Search for the cell housing the specified text and yield its (x, y) center coordinate. 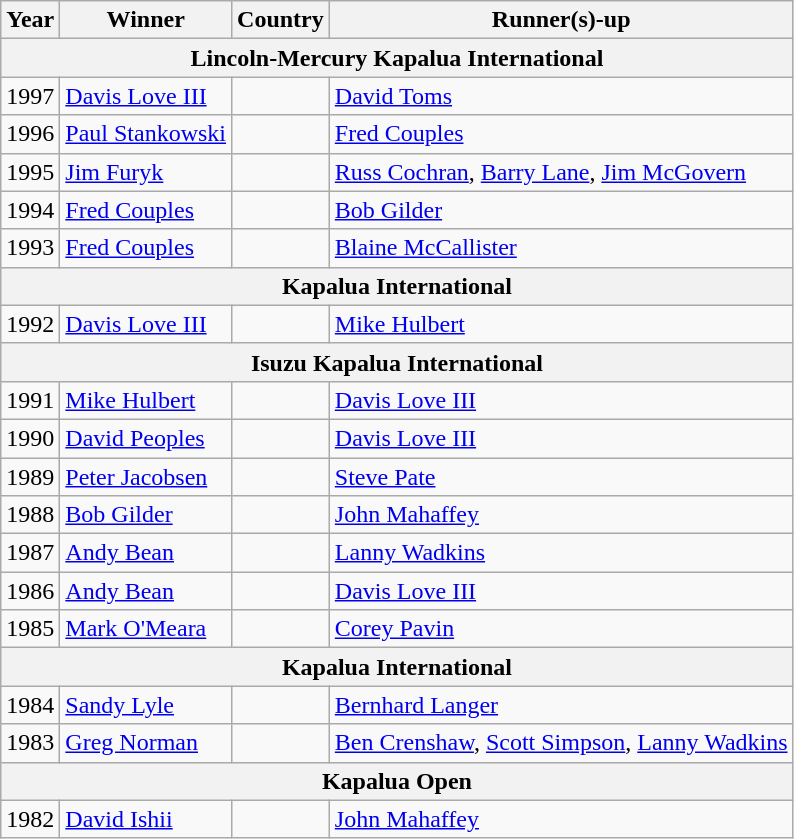
Greg Norman (146, 743)
1996 (30, 134)
1993 (30, 248)
1985 (30, 629)
1982 (30, 819)
Winner (146, 20)
Sandy Lyle (146, 705)
Lanny Wadkins (561, 553)
David Peoples (146, 438)
Paul Stankowski (146, 134)
1983 (30, 743)
1990 (30, 438)
1984 (30, 705)
1995 (30, 172)
David Toms (561, 96)
1989 (30, 477)
Steve Pate (561, 477)
Mark O'Meara (146, 629)
Bernhard Langer (561, 705)
Russ Cochran, Barry Lane, Jim McGovern (561, 172)
Jim Furyk (146, 172)
1992 (30, 324)
Peter Jacobsen (146, 477)
1997 (30, 96)
Blaine McCallister (561, 248)
David Ishii (146, 819)
1986 (30, 591)
Kapalua Open (397, 781)
1987 (30, 553)
Ben Crenshaw, Scott Simpson, Lanny Wadkins (561, 743)
Corey Pavin (561, 629)
1994 (30, 210)
1988 (30, 515)
Country (281, 20)
Lincoln-Mercury Kapalua International (397, 58)
Isuzu Kapalua International (397, 362)
Year (30, 20)
Runner(s)-up (561, 20)
1991 (30, 400)
